Search for the cell housing the specified text and yield its (x, y) center coordinate. 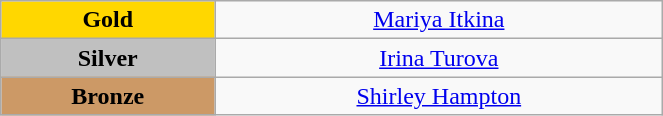
Gold (108, 20)
Bronze (108, 96)
Irina Turova (439, 58)
Mariya Itkina (439, 20)
Silver (108, 58)
Shirley Hampton (439, 96)
